Pinpoint the cell where the given text exists, returning its [X, Y] midpoint coordinate. 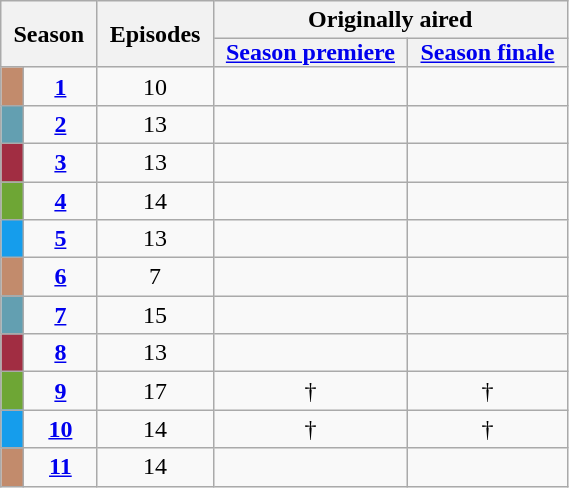
2 [60, 124]
3 [60, 162]
17 [155, 391]
11 [60, 467]
Originally aired [390, 20]
Season premiere [310, 53]
Episodes [155, 34]
6 [60, 277]
5 [60, 239]
15 [155, 315]
8 [60, 353]
Season [49, 34]
4 [60, 201]
9 [60, 391]
Season finale [488, 53]
1 [60, 86]
